Scan for the cell matching the given text and deliver its (x, y) coordinate at center. 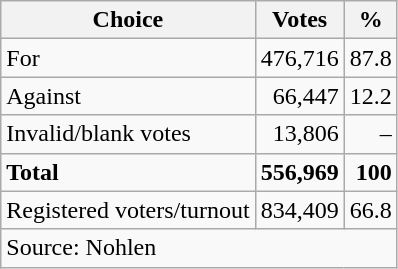
556,969 (300, 172)
66.8 (370, 210)
13,806 (300, 134)
834,409 (300, 210)
Total (128, 172)
66,447 (300, 96)
For (128, 58)
Source: Nohlen (199, 248)
476,716 (300, 58)
Choice (128, 20)
87.8 (370, 58)
Against (128, 96)
100 (370, 172)
Registered voters/turnout (128, 210)
12.2 (370, 96)
Votes (300, 20)
– (370, 134)
% (370, 20)
Invalid/blank votes (128, 134)
